Return the [x, y] coordinate for the center point of the cell that contains the specified text.  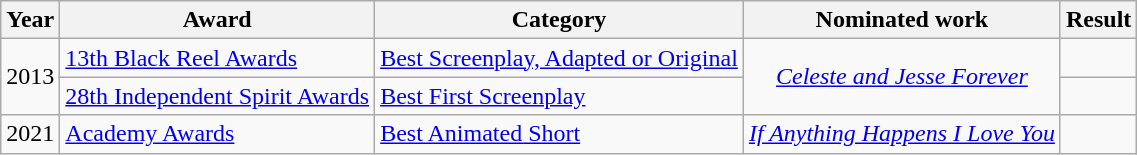
Result [1098, 20]
Celeste and Jesse Forever [902, 77]
2021 [30, 134]
Best Animated Short [560, 134]
Nominated work [902, 20]
Award [218, 20]
2013 [30, 77]
28th Independent Spirit Awards [218, 96]
Best Screenplay, Adapted or Original [560, 58]
Academy Awards [218, 134]
Category [560, 20]
13th Black Reel Awards [218, 58]
If Anything Happens I Love You [902, 134]
Best First Screenplay [560, 96]
Year [30, 20]
